Pinpoint the cell where the given text exists, returning its [x, y] midpoint coordinate. 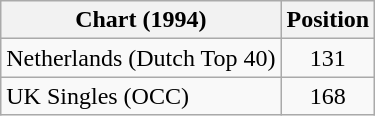
UK Singles (OCC) [141, 96]
131 [328, 58]
Chart (1994) [141, 20]
Netherlands (Dutch Top 40) [141, 58]
Position [328, 20]
168 [328, 96]
